Find where the given text appears and provide that cell's center as [x, y] coordinate. 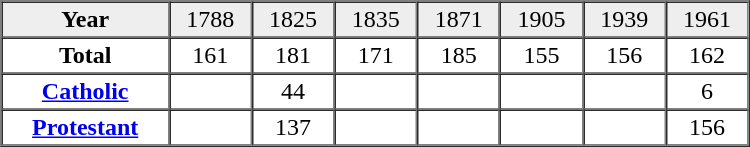
44 [294, 92]
Catholic [86, 92]
1788 [210, 20]
171 [376, 56]
155 [542, 56]
Protestant [86, 128]
181 [294, 56]
1961 [708, 20]
1939 [624, 20]
Year [86, 20]
6 [708, 92]
1825 [294, 20]
185 [458, 56]
162 [708, 56]
1835 [376, 20]
Total [86, 56]
1905 [542, 20]
161 [210, 56]
137 [294, 128]
1871 [458, 20]
